Identify which cell holds the provided text, then report its [X, Y] central coordinate. 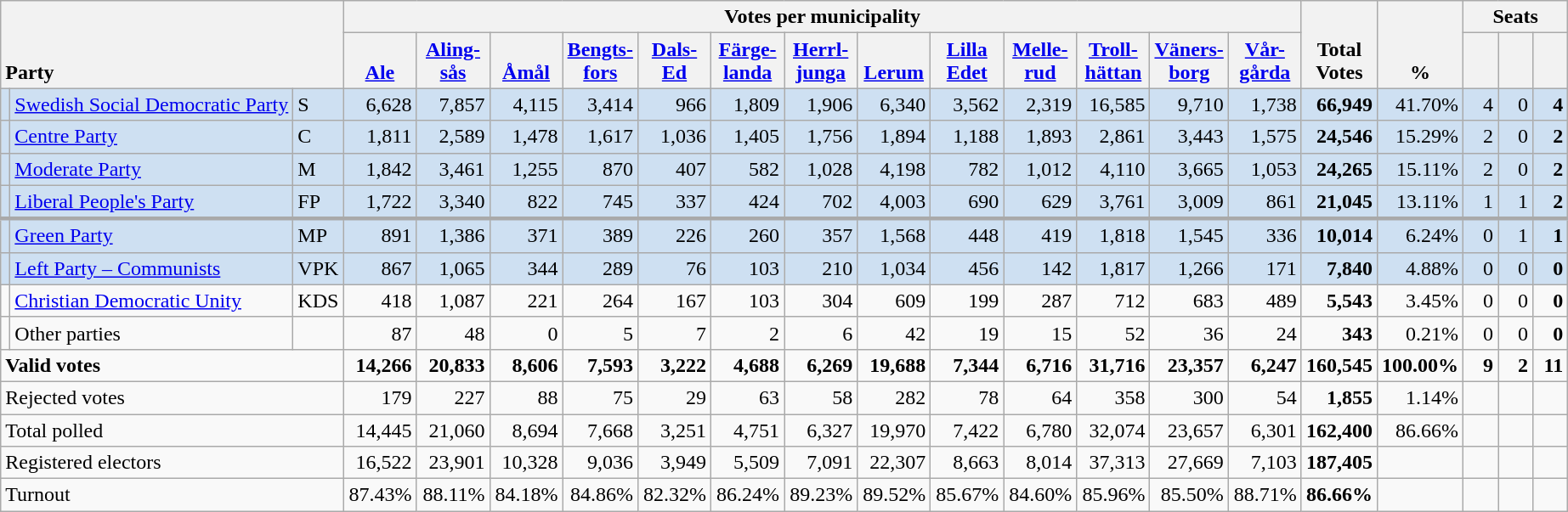
7,344 [967, 365]
Votes per municipality [823, 17]
1,255 [526, 169]
1,811 [380, 137]
19 [967, 333]
15 [1040, 333]
23,357 [1189, 365]
4,751 [748, 430]
24 [1265, 333]
1,568 [894, 236]
1,818 [1113, 236]
29 [674, 397]
31,716 [1113, 365]
5,509 [748, 463]
7,593 [600, 365]
8,663 [967, 463]
Lilla Edet [967, 61]
42 [894, 333]
Valid votes [172, 365]
9,036 [600, 463]
3,949 [674, 463]
343 [1339, 333]
171 [1265, 268]
162,400 [1339, 430]
389 [600, 236]
357 [821, 236]
1,817 [1113, 268]
160,545 [1339, 365]
3,562 [967, 104]
13.11% [1419, 202]
21,045 [1339, 202]
3.45% [1419, 301]
179 [380, 397]
% [1419, 44]
7,091 [821, 463]
7,857 [453, 104]
6,716 [1040, 365]
Troll- hättan [1113, 61]
23,657 [1189, 430]
1,386 [453, 236]
3,443 [1189, 137]
167 [674, 301]
Ale [380, 61]
419 [1040, 236]
456 [967, 268]
3,340 [453, 202]
20,833 [453, 365]
966 [674, 104]
0.21% [1419, 333]
54 [1265, 397]
1,738 [1265, 104]
Väners- borg [1189, 61]
690 [967, 202]
745 [600, 202]
5,543 [1339, 301]
32,074 [1113, 430]
142 [1040, 268]
Bengts- fors [600, 61]
100.00% [1419, 365]
344 [526, 268]
210 [821, 268]
3,251 [674, 430]
287 [1040, 301]
3,665 [1189, 169]
88 [526, 397]
260 [748, 236]
867 [380, 268]
1,617 [600, 137]
8,014 [1040, 463]
1,478 [526, 137]
24,265 [1339, 169]
37,313 [1113, 463]
Left Party – Communists [151, 268]
6 [821, 333]
1,855 [1339, 397]
489 [1265, 301]
861 [1265, 202]
82.32% [674, 495]
8,606 [526, 365]
64 [1040, 397]
187,405 [1339, 463]
41.70% [1419, 104]
14,266 [380, 365]
7,668 [600, 430]
87.43% [380, 495]
84.18% [526, 495]
199 [967, 301]
4,115 [526, 104]
Total polled [172, 430]
36 [1189, 333]
289 [600, 268]
782 [967, 169]
702 [821, 202]
1,065 [453, 268]
76 [674, 268]
1,893 [1040, 137]
6,327 [821, 430]
Other parties [151, 333]
84.60% [1040, 495]
Swedish Social Democratic Party [151, 104]
1,906 [821, 104]
1,809 [748, 104]
6.24% [1419, 236]
1,722 [380, 202]
424 [748, 202]
58 [821, 397]
89.23% [821, 495]
3,761 [1113, 202]
Åmål [526, 61]
1,028 [821, 169]
7,103 [1265, 463]
Total Votes [1339, 44]
221 [526, 301]
88.71% [1265, 495]
10,328 [526, 463]
1,545 [1189, 236]
Centre Party [151, 137]
16,522 [380, 463]
11 [1550, 365]
Turnout [172, 495]
KDS [318, 301]
6,628 [380, 104]
629 [1040, 202]
870 [600, 169]
4.88% [1419, 268]
609 [894, 301]
Lerum [894, 61]
85.96% [1113, 495]
88.11% [453, 495]
VPK [318, 268]
Green Party [151, 236]
7 [674, 333]
Melle- rud [1040, 61]
1,405 [748, 137]
337 [674, 202]
Färge- landa [748, 61]
4,688 [748, 365]
227 [453, 397]
304 [821, 301]
27,669 [1189, 463]
3,461 [453, 169]
16,585 [1113, 104]
84.86% [600, 495]
23,901 [453, 463]
1,756 [821, 137]
48 [453, 333]
Liberal People's Party [151, 202]
6,269 [821, 365]
9,710 [1189, 104]
52 [1113, 333]
10,014 [1339, 236]
1,036 [674, 137]
85.67% [967, 495]
582 [748, 169]
Christian Democratic Unity [151, 301]
2,861 [1113, 137]
2,319 [1040, 104]
1,087 [453, 301]
8,694 [526, 430]
418 [380, 301]
Aling- sås [453, 61]
S [318, 104]
Moderate Party [151, 169]
2,589 [453, 137]
1,266 [1189, 268]
3,222 [674, 365]
683 [1189, 301]
358 [1113, 397]
4,110 [1113, 169]
15.29% [1419, 137]
264 [600, 301]
226 [674, 236]
19,970 [894, 430]
7,422 [967, 430]
15.11% [1419, 169]
19,688 [894, 365]
371 [526, 236]
FP [318, 202]
1,034 [894, 268]
Rejected votes [172, 397]
407 [674, 169]
66,949 [1339, 104]
85.50% [1189, 495]
712 [1113, 301]
822 [526, 202]
87 [380, 333]
300 [1189, 397]
89.52% [894, 495]
336 [1265, 236]
Dals- Ed [674, 61]
7,840 [1339, 268]
1,842 [380, 169]
1,053 [1265, 169]
Registered electors [172, 463]
6,301 [1265, 430]
22,307 [894, 463]
282 [894, 397]
4,003 [894, 202]
14,445 [380, 430]
1,012 [1040, 169]
Seats [1516, 17]
6,340 [894, 104]
C [318, 137]
86.24% [748, 495]
63 [748, 397]
448 [967, 236]
1.14% [1419, 397]
24,546 [1339, 137]
Herrl- junga [821, 61]
MP [318, 236]
1,894 [894, 137]
78 [967, 397]
3,009 [1189, 202]
21,060 [453, 430]
3,414 [600, 104]
5 [600, 333]
1,188 [967, 137]
6,247 [1265, 365]
Party [172, 44]
4,198 [894, 169]
9 [1480, 365]
M [318, 169]
891 [380, 236]
1,575 [1265, 137]
6,780 [1040, 430]
75 [600, 397]
Vår- gårda [1265, 61]
